Identify which cell holds the provided text, then report its (X, Y) central coordinate. 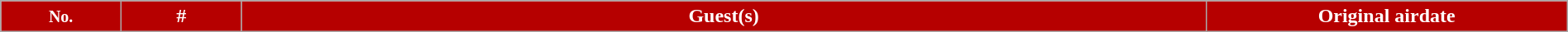
Guest(s) (724, 16)
No. (61, 16)
# (181, 16)
Original airdate (1386, 16)
